Capture the cell that displays the provided text and extract its [x, y] central coordinate. 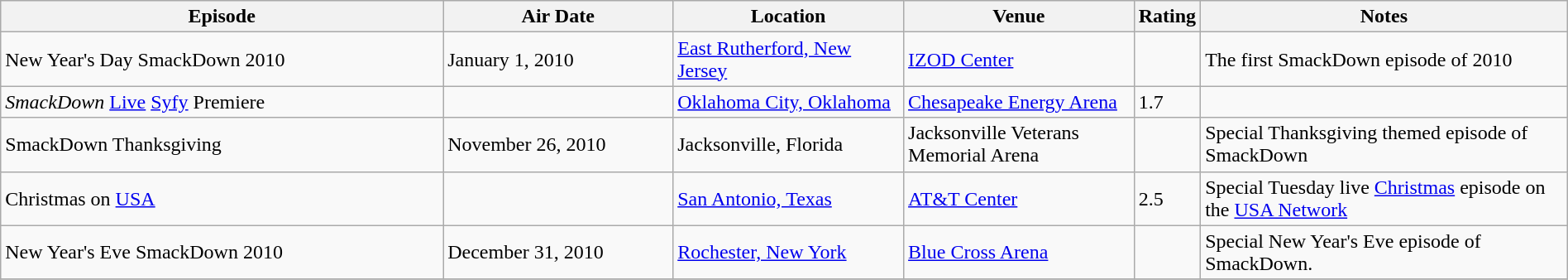
SmackDown Thanksgiving [222, 144]
AT&T Center [1019, 199]
Oklahoma City, Oklahoma [789, 102]
Venue [1019, 17]
Christmas on USA [222, 199]
Episode [222, 17]
1.7 [1167, 102]
Rochester, New York [789, 252]
December 31, 2010 [558, 252]
Special Tuesday live Christmas episode on the USA Network [1384, 199]
Air Date [558, 17]
2.5 [1167, 199]
East Rutherford, New Jersey [789, 60]
Notes [1384, 17]
Location [789, 17]
The first SmackDown episode of 2010 [1384, 60]
Special New Year's Eve episode of SmackDown. [1384, 252]
Rating [1167, 17]
SmackDown Live Syfy Premiere [222, 102]
New Year's Day SmackDown 2010 [222, 60]
Jacksonville, Florida [789, 144]
San Antonio, Texas [789, 199]
IZOD Center [1019, 60]
Jacksonville Veterans Memorial Arena [1019, 144]
January 1, 2010 [558, 60]
November 26, 2010 [558, 144]
Special Thanksgiving themed episode of SmackDown [1384, 144]
Blue Cross Arena [1019, 252]
Chesapeake Energy Arena [1019, 102]
New Year's Eve SmackDown 2010 [222, 252]
